Locate the cell with the specified text and output its (x, y) center coordinate. 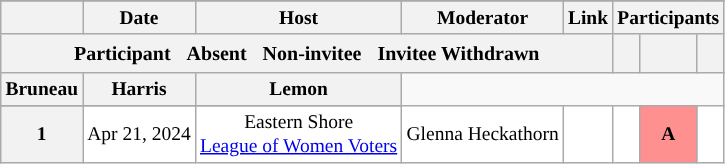
Participant Absent Non-invitee Invitee Withdrawn (307, 53)
Participants (668, 18)
Apr 21, 2024 (140, 134)
1 (42, 134)
Host (298, 18)
Harris (140, 88)
Lemon (298, 88)
Eastern ShoreLeague of Women Voters (298, 134)
A (668, 134)
Date (140, 18)
Glenna Heckathorn (482, 134)
Bruneau (42, 88)
Link (588, 18)
Moderator (482, 18)
